Return the [X, Y] coordinate for the center point of the cell that contains the specified text.  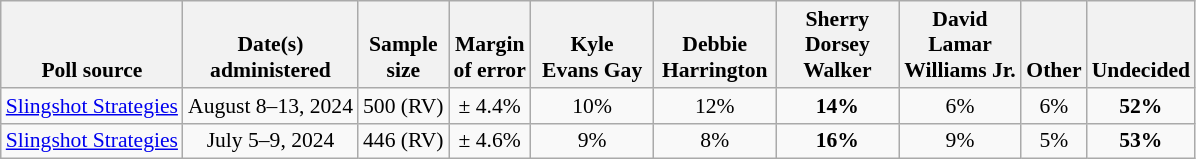
Marginof error [490, 44]
August 8–13, 2024 [270, 106]
5% [1054, 141]
Samplesize [404, 44]
Other [1054, 44]
8% [714, 141]
12% [714, 106]
10% [592, 106]
446 (RV) [404, 141]
David Lamar Williams Jr. [960, 44]
DebbieHarrington [714, 44]
52% [1141, 106]
Kyle Evans Gay [592, 44]
Undecided [1141, 44]
Date(s)administered [270, 44]
Poll source [92, 44]
53% [1141, 141]
16% [838, 141]
SherryDorsey Walker [838, 44]
July 5–9, 2024 [270, 141]
14% [838, 106]
± 4.4% [490, 106]
± 4.6% [490, 141]
500 (RV) [404, 106]
